Locate the cell with the specified text and output its (X, Y) center coordinate. 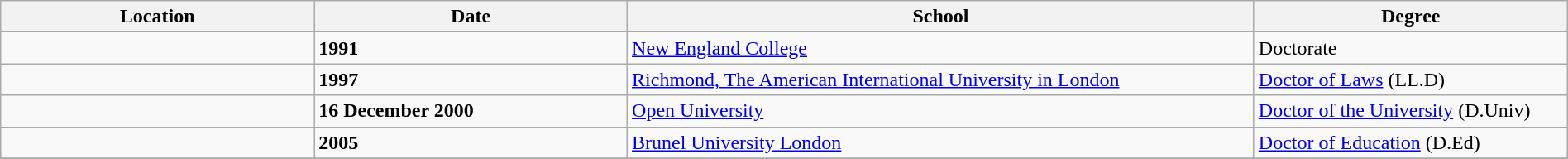
Richmond, The American International University in London (941, 79)
16 December 2000 (471, 111)
Doctor of Laws (LL.D) (1411, 79)
School (941, 17)
1991 (471, 48)
2005 (471, 142)
Doctor of the University (D.Univ) (1411, 111)
Location (157, 17)
Date (471, 17)
1997 (471, 79)
New England College (941, 48)
Doctor of Education (D.Ed) (1411, 142)
Brunel University London (941, 142)
Degree (1411, 17)
Doctorate (1411, 48)
Open University (941, 111)
